From the cell containing the given text, extract its center point as (x, y) coordinate. 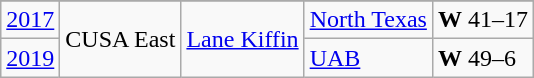
UAB (368, 58)
North Texas (368, 20)
Lane Kiffin (242, 39)
2019 (30, 58)
CUSA East (120, 39)
W 49–6 (482, 58)
W 41–17 (482, 20)
2017 (30, 20)
